Capture the cell that displays the provided text and extract its [x, y] central coordinate. 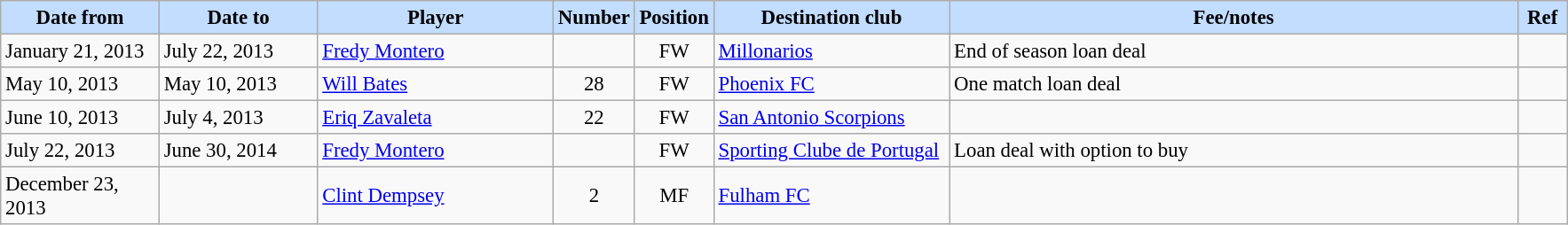
Fulham FC [831, 197]
Player [436, 18]
Destination club [831, 18]
January 21, 2013 [80, 51]
December 23, 2013 [80, 197]
Fee/notes [1233, 18]
28 [595, 84]
Phoenix FC [831, 84]
Number [595, 18]
Date from [80, 18]
2 [595, 197]
End of season loan deal [1233, 51]
June 10, 2013 [80, 118]
Clint Dempsey [436, 197]
June 30, 2014 [238, 151]
Loan deal with option to buy [1233, 151]
Position [674, 18]
MF [674, 197]
July 4, 2013 [238, 118]
Date to [238, 18]
San Antonio Scorpions [831, 118]
One match loan deal [1233, 84]
22 [595, 118]
Will Bates [436, 84]
Ref [1542, 18]
Sporting Clube de Portugal [831, 151]
Eriq Zavaleta [436, 118]
Millonarios [831, 51]
